Locate the cell with the specified text and output its (X, Y) center coordinate. 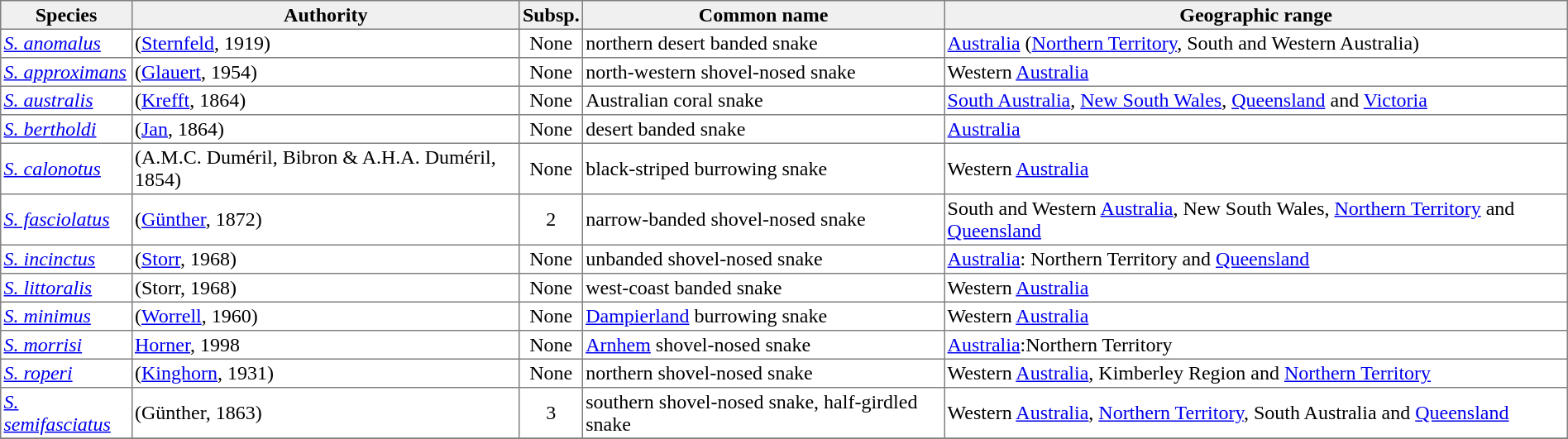
Common name (762, 15)
(Sternfeld, 1919) (326, 43)
Western Australia, Kimberley Region and Northern Territory (1255, 373)
S. incinctus (66, 259)
Australia:Northern Territory (1255, 345)
(A.M.C. Duméril, Bibron & A.H.A. Duméril, 1854) (326, 169)
S. fasciolatus (66, 220)
(Krefft, 1864) (326, 100)
S. calonotus (66, 169)
S. littoralis (66, 288)
Australian coral snake (762, 100)
Subsp. (551, 15)
(Worrell, 1960) (326, 316)
S. bertholdi (66, 129)
S. roperi (66, 373)
3 (551, 413)
west-coast banded snake (762, 288)
South Australia, New South Wales, Queensland and Victoria (1255, 100)
S. approximans (66, 72)
north-western shovel-nosed snake (762, 72)
black-striped burrowing snake (762, 169)
(Günther, 1872) (326, 220)
Dampierland burrowing snake (762, 316)
2 (551, 220)
Western Australia, Northern Territory, South Australia and Queensland (1255, 413)
northern desert banded snake (762, 43)
narrow-banded shovel-nosed snake (762, 220)
Species (66, 15)
Australia (Northern Territory, South and Western Australia) (1255, 43)
S. morrisi (66, 345)
(Kinghorn, 1931) (326, 373)
Australia (1255, 129)
Geographic range (1255, 15)
South and Western Australia, New South Wales, Northern Territory and Queensland (1255, 220)
Australia: Northern Territory and Queensland (1255, 259)
S. australis (66, 100)
Arnhem shovel-nosed snake (762, 345)
(Jan, 1864) (326, 129)
desert banded snake (762, 129)
(Glauert, 1954) (326, 72)
southern shovel-nosed snake, half-girdled snake (762, 413)
S. semifasciatus (66, 413)
Authority (326, 15)
northern shovel-nosed snake (762, 373)
S. anomalus (66, 43)
(Günther, 1863) (326, 413)
unbanded shovel-nosed snake (762, 259)
S. minimus (66, 316)
Horner, 1998 (326, 345)
